Determine the [x, y] coordinate at the center of the cell enclosing the given text.  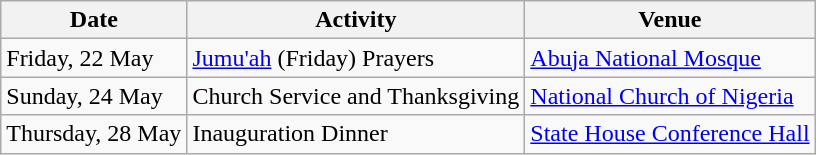
Date [94, 20]
Venue [670, 20]
Friday, 22 May [94, 58]
Church Service and Thanksgiving [356, 96]
National Church of Nigeria [670, 96]
Thursday, 28 May [94, 134]
Sunday, 24 May [94, 96]
State House Conference Hall [670, 134]
Jumu'ah (Friday) Prayers [356, 58]
Inauguration Dinner [356, 134]
Activity [356, 20]
Abuja National Mosque [670, 58]
